From the cell containing the given text, extract its center point as (x, y) coordinate. 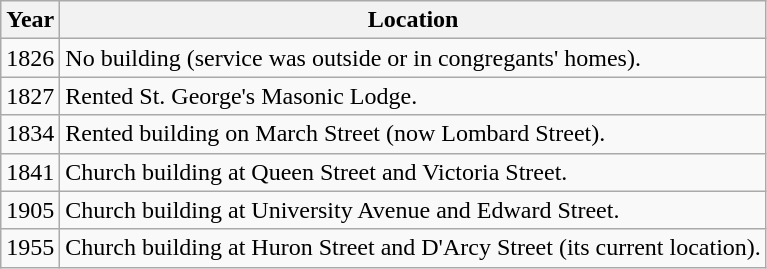
1827 (30, 96)
1826 (30, 58)
Location (414, 20)
1905 (30, 210)
Church building at University Avenue and Edward Street. (414, 210)
No building (service was outside or in congregants' homes). (414, 58)
Church building at Queen Street and Victoria Street. (414, 172)
1955 (30, 248)
Church building at Huron Street and D'Arcy Street (its current location). (414, 248)
Year (30, 20)
1841 (30, 172)
Rented building on March Street (now Lombard Street). (414, 134)
Rented St. George's Masonic Lodge. (414, 96)
1834 (30, 134)
